Pinpoint the cell where the given text exists, returning its [X, Y] midpoint coordinate. 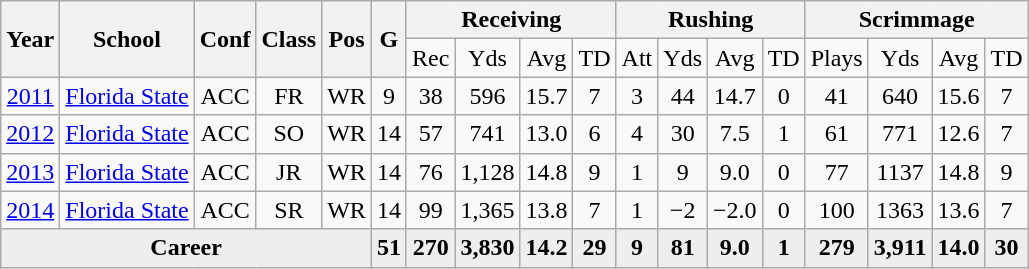
−2 [683, 210]
12.6 [958, 134]
51 [388, 248]
76 [430, 172]
3,830 [488, 248]
596 [488, 96]
279 [836, 248]
SR [289, 210]
13.6 [958, 210]
SO [289, 134]
14.7 [736, 96]
15.6 [958, 96]
2014 [30, 210]
1363 [900, 210]
3,911 [900, 248]
Class [289, 39]
Rec [430, 58]
77 [836, 172]
JR [289, 172]
4 [637, 134]
2011 [30, 96]
44 [683, 96]
61 [836, 134]
13.8 [546, 210]
2013 [30, 172]
15.7 [546, 96]
41 [836, 96]
100 [836, 210]
6 [594, 134]
1137 [900, 172]
−2.0 [736, 210]
38 [430, 96]
7.5 [736, 134]
771 [900, 134]
FR [289, 96]
270 [430, 248]
13.0 [546, 134]
1,365 [488, 210]
Pos [347, 39]
Rushing [710, 20]
57 [430, 134]
1,128 [488, 172]
Career [186, 248]
3 [637, 96]
2012 [30, 134]
741 [488, 134]
Conf [225, 39]
Scrimmage [916, 20]
99 [430, 210]
School [127, 39]
G [388, 39]
Att [637, 58]
640 [900, 96]
14.0 [958, 248]
29 [594, 248]
Plays [836, 58]
81 [683, 248]
Receiving [511, 20]
14.2 [546, 248]
Year [30, 39]
